Find where the given text appears and provide that cell's center as [X, Y] coordinate. 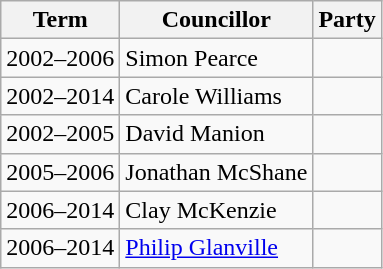
Jonathan McShane [216, 172]
2002–2005 [60, 134]
David Manion [216, 134]
Clay McKenzie [216, 210]
Councillor [216, 20]
2005–2006 [60, 172]
Party [347, 20]
Philip Glanville [216, 248]
2002–2014 [60, 96]
Term [60, 20]
2002–2006 [60, 58]
Simon Pearce [216, 58]
Carole Williams [216, 96]
